Capture the cell that displays the provided text and extract its (X, Y) central coordinate. 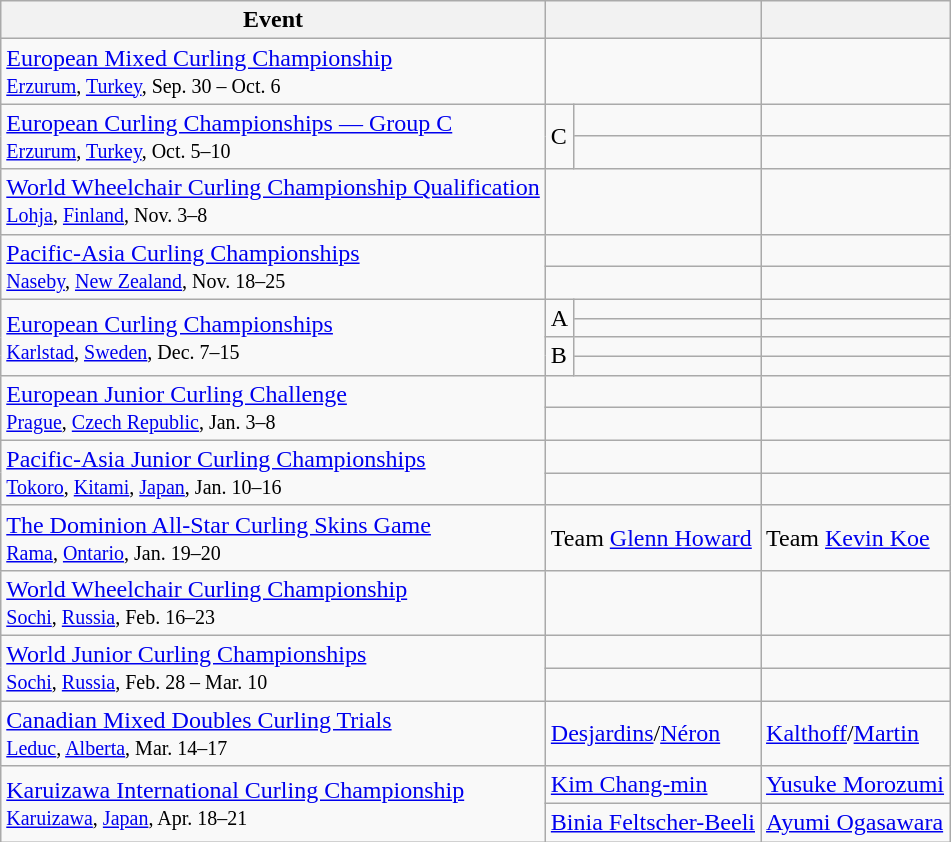
Canadian Mixed Doubles Curling Trials Leduc, Alberta, Mar. 14–17 (274, 732)
The Dominion All-Star Curling Skins Game Rama, Ontario, Jan. 19–20 (274, 538)
World Wheelchair Curling Championship Qualification Lohja, Finland, Nov. 3–8 (274, 202)
Ayumi Ogasawara (856, 823)
Pacific-Asia Curling Championships Naseby, New Zealand, Nov. 18–25 (274, 266)
Team Glenn Howard (652, 538)
World Wheelchair Curling Championship Sochi, Russia, Feb. 16–23 (274, 602)
Event (274, 20)
B (559, 356)
Binia Feltscher-Beeli (652, 823)
World Junior Curling Championships Sochi, Russia, Feb. 28 – Mar. 10 (274, 668)
European Curling Championships Karlstad, Sweden, Dec. 7–15 (274, 337)
Kalthoff/Martin (856, 732)
Pacific-Asia Junior Curling Championships Tokoro, Kitami, Japan, Jan. 10–16 (274, 472)
Karuizawa International Curling Championship Karuizawa, Japan, Apr. 18–21 (274, 804)
European Junior Curling Challenge Prague, Czech Republic, Jan. 3–8 (274, 408)
European Curling Championships — Group C Erzurum, Turkey, Oct. 5–10 (274, 136)
Yusuke Morozumi (856, 785)
Desjardins/Néron (652, 732)
C (559, 136)
European Mixed Curling Championship Erzurum, Turkey, Sep. 30 – Oct. 6 (274, 72)
Kim Chang-min (652, 785)
Team Kevin Koe (856, 538)
A (559, 318)
